Extract the (X, Y) coordinate from the center of the cell holding the provided text.  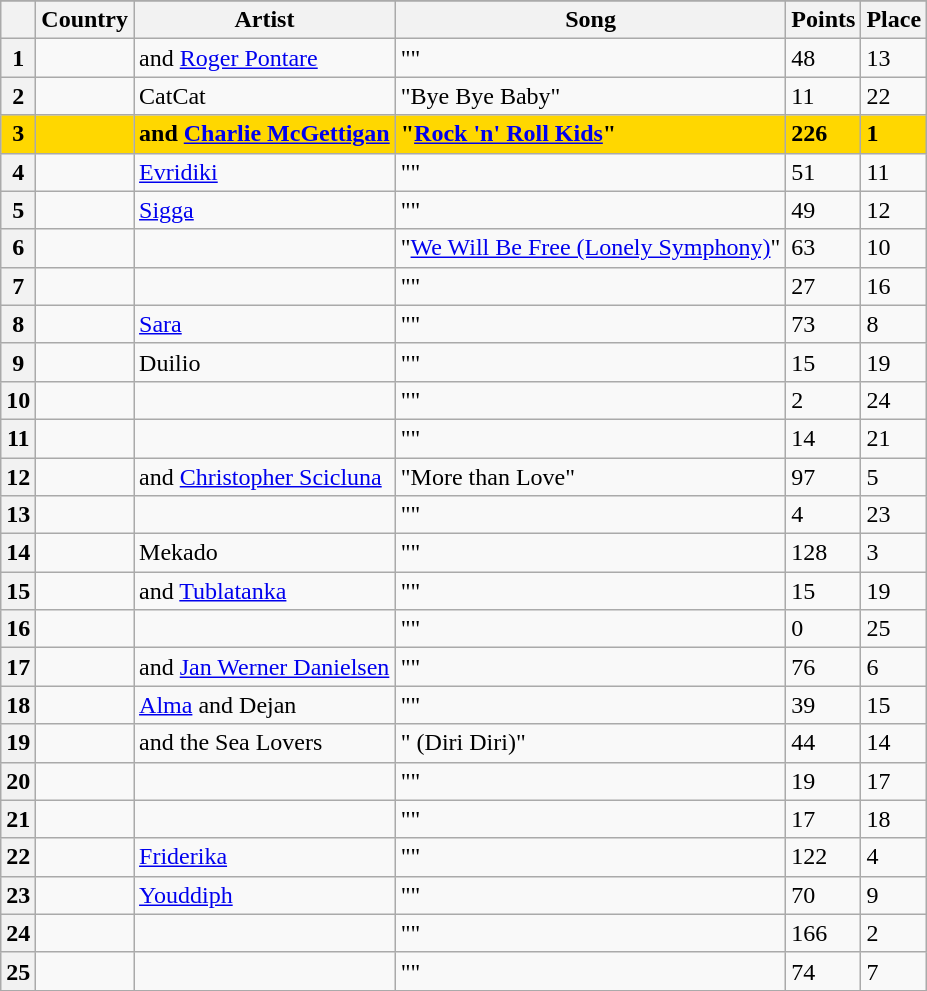
Duilio (265, 362)
"Rock 'n' Roll Kids" (590, 134)
74 (824, 971)
and Charlie McGettigan (265, 134)
51 (824, 172)
63 (824, 248)
"More than Love" (590, 477)
and Christopher Scicluna (265, 477)
48 (824, 58)
Points (824, 20)
128 (824, 553)
Alma and Dejan (265, 705)
20 (18, 781)
Friderika (265, 857)
"We Will Be Free (Lonely Symphony)" (590, 248)
and Jan Werner Danielsen (265, 667)
and Tublatanka (265, 591)
166 (824, 933)
Youddiph (265, 895)
Mekado (265, 553)
44 (824, 743)
and Roger Pontare (265, 58)
Country (85, 20)
Place (894, 20)
27 (824, 286)
" (Diri Diri)" (590, 743)
Sara (265, 324)
Song (590, 20)
39 (824, 705)
49 (824, 210)
and the Sea Lovers (265, 743)
97 (824, 477)
Evridiki (265, 172)
Artist (265, 20)
73 (824, 324)
Sigga (265, 210)
"Bye Bye Baby" (590, 96)
76 (824, 667)
226 (824, 134)
0 (824, 629)
70 (824, 895)
CatCat (265, 96)
122 (824, 857)
